Pinpoint the cell where the given text exists, returning its (x, y) midpoint coordinate. 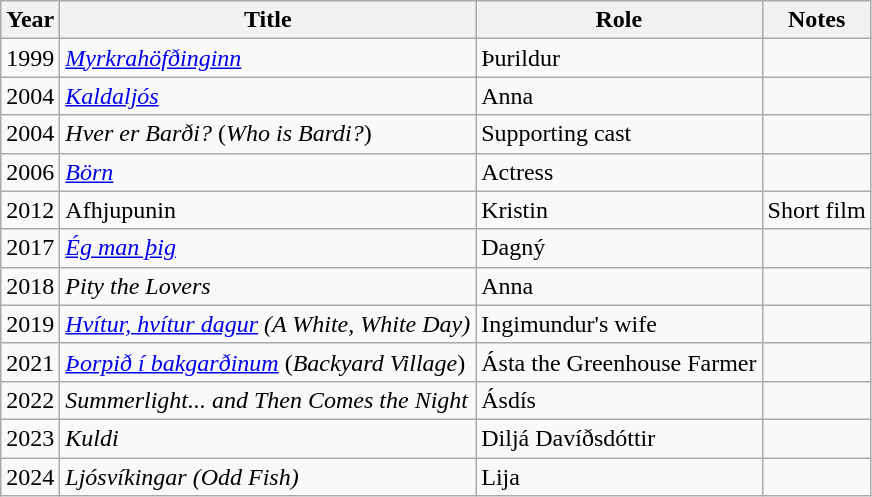
1999 (30, 58)
Supporting cast (619, 134)
Actress (619, 172)
Ljósvíkingar (Odd Fish) (268, 477)
Börn (268, 172)
Summerlight... and Then Comes the Night (268, 400)
Kaldaljós (268, 96)
Ásdís (619, 400)
Afhjupunin (268, 210)
2019 (30, 324)
Dagný (619, 248)
Lija (619, 477)
Ásta the Greenhouse Farmer (619, 362)
Short film (816, 210)
2018 (30, 286)
Kristin (619, 210)
Year (30, 20)
2017 (30, 248)
Title (268, 20)
2024 (30, 477)
Þurildur (619, 58)
2021 (30, 362)
Myrkrahöfðinginn (268, 58)
2006 (30, 172)
Role (619, 20)
Ingimundur's wife (619, 324)
Hvítur, hvítur dagur (A White, White Day) (268, 324)
Ég man þig (268, 248)
Þorpið í bakgarðinum (Backyard Village) (268, 362)
2012 (30, 210)
Kuldi (268, 438)
Notes (816, 20)
Pity the Lovers (268, 286)
2022 (30, 400)
2023 (30, 438)
Hver er Barði? (Who is Bardi?) (268, 134)
Diljá Davíðsdóttir (619, 438)
